Scan for the cell matching the given text and deliver its [X, Y] coordinate at center. 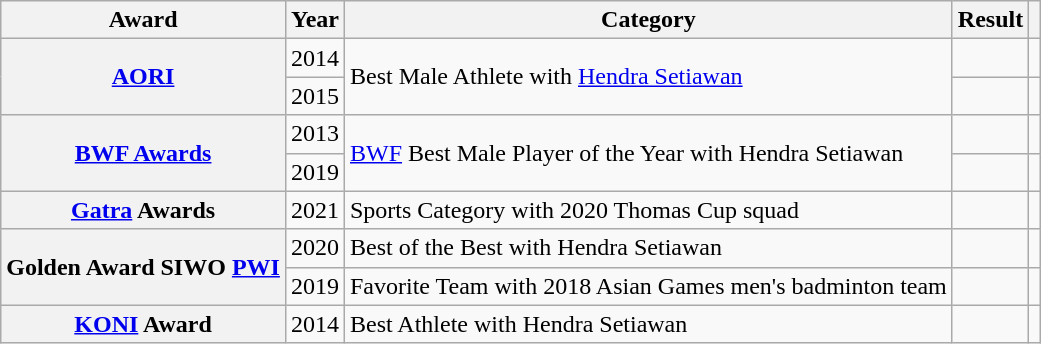
Year [314, 20]
Category [648, 20]
2013 [314, 134]
2015 [314, 96]
BWF Awards [144, 153]
Gatra Awards [144, 210]
KONI Award [144, 324]
BWF Best Male Player of the Year with Hendra Setiawan [648, 153]
Sports Category with 2020 Thomas Cup squad [648, 210]
Favorite Team with 2018 Asian Games men's badminton team [648, 286]
Result [990, 20]
Best Athlete with Hendra Setiawan [648, 324]
Golden Award SIWO PWI [144, 267]
AORI [144, 77]
2020 [314, 248]
Best of the Best with Hendra Setiawan [648, 248]
Award [144, 20]
Best Male Athlete with Hendra Setiawan [648, 77]
2021 [314, 210]
